Return [X, Y] of the center of cell containing provided text 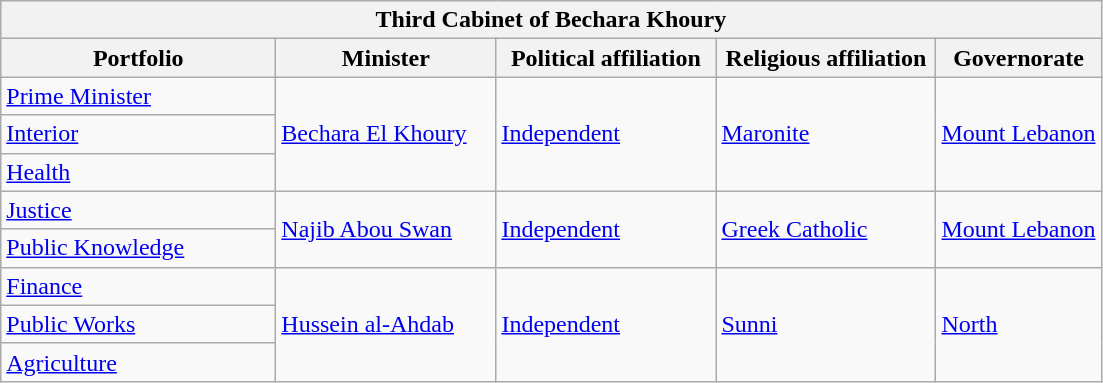
Prime Minister [138, 96]
Public Knowledge [138, 248]
Third Cabinet of Bechara Khoury [551, 20]
Agriculture [138, 362]
Greek Catholic [826, 229]
Portfolio [138, 58]
Sunni [826, 324]
Maronite [826, 134]
Hussein al-Ahdab [386, 324]
Justice [138, 210]
Public Works [138, 324]
Bechara El Khoury [386, 134]
Minister [386, 58]
Finance [138, 286]
Political affiliation [606, 58]
Governorate [1018, 58]
Interior [138, 134]
Najib Abou Swan [386, 229]
Health [138, 172]
North [1018, 324]
Religious affiliation [826, 58]
